Detect which cell encompasses the target text, then output its (x, y) center coordinate. 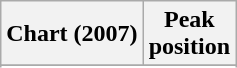
Peakposition (189, 34)
Chart (2007) (72, 34)
